Output the (X, Y) coordinate of the center of the cell containing the given text.  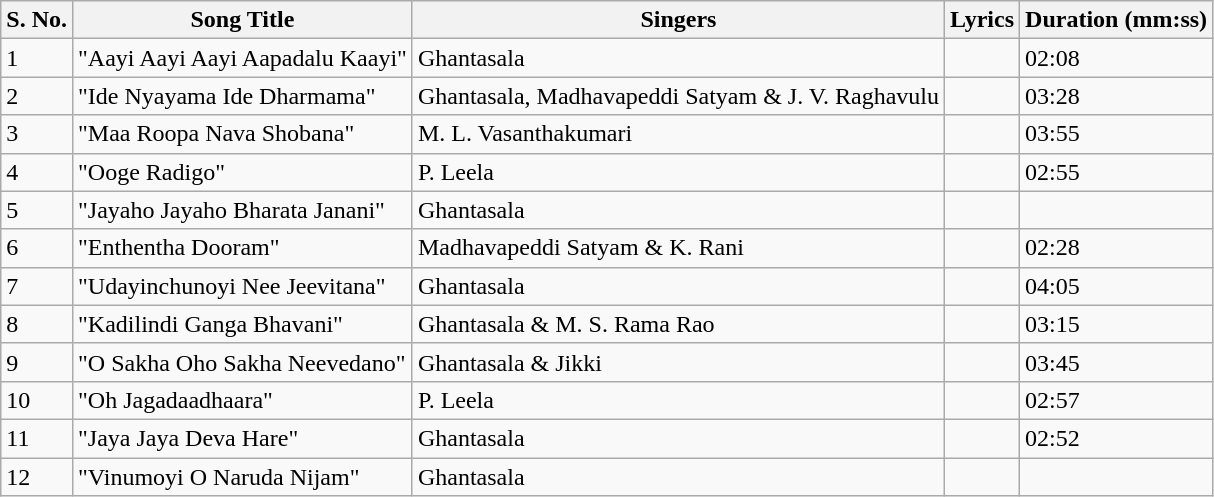
02:08 (1116, 58)
"Maa Roopa Nava Shobana" (242, 134)
Ghantasala & Jikki (678, 362)
11 (37, 438)
02:52 (1116, 438)
Ghantasala, Madhavapeddi Satyam & J. V. Raghavulu (678, 96)
03:15 (1116, 324)
"Ide Nyayama Ide Dharmama" (242, 96)
S. No. (37, 20)
Ghantasala & M. S. Rama Rao (678, 324)
9 (37, 362)
"Vinumoyi O Naruda Nijam" (242, 477)
Song Title (242, 20)
02:28 (1116, 248)
Madhavapeddi Satyam & K. Rani (678, 248)
Lyrics (982, 20)
4 (37, 172)
1 (37, 58)
"Aayi Aayi Aayi Aapadalu Kaayi" (242, 58)
10 (37, 400)
"Ooge Radigo" (242, 172)
03:45 (1116, 362)
"Enthentha Dooram" (242, 248)
02:55 (1116, 172)
"Jaya Jaya Deva Hare" (242, 438)
"Jayaho Jayaho Bharata Janani" (242, 210)
3 (37, 134)
"Kadilindi Ganga Bhavani" (242, 324)
5 (37, 210)
8 (37, 324)
2 (37, 96)
03:55 (1116, 134)
"Udayinchunoyi Nee Jeevitana" (242, 286)
M. L. Vasanthakumari (678, 134)
Duration (mm:ss) (1116, 20)
7 (37, 286)
"Oh Jagadaadhaara" (242, 400)
03:28 (1116, 96)
6 (37, 248)
Singers (678, 20)
"O Sakha Oho Sakha Neevedano" (242, 362)
04:05 (1116, 286)
12 (37, 477)
02:57 (1116, 400)
